For the text-containing cell, return its midpoint in [x, y] coordinate format. 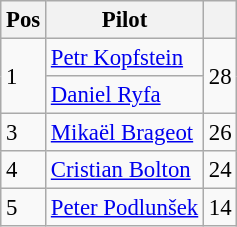
Daniel Ryfa [125, 95]
14 [220, 208]
3 [24, 133]
Pos [24, 20]
Peter Podlunšek [125, 208]
Pilot [125, 20]
Cristian Bolton [125, 170]
Petr Kopfstein [125, 58]
1 [24, 76]
5 [24, 208]
Mikaël Brageot [125, 133]
26 [220, 133]
28 [220, 76]
24 [220, 170]
4 [24, 170]
